Return (X, Y) of the center of cell containing provided text 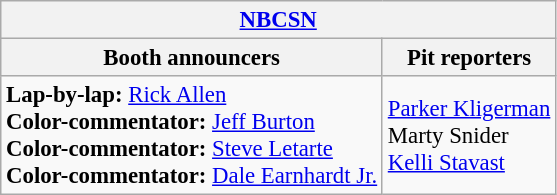
Lap-by-lap: Rick AllenColor-commentator: Jeff BurtonColor-commentator: Steve LetarteColor-commentator: Dale Earnhardt Jr. (192, 136)
Pit reporters (468, 58)
NBCSN (278, 20)
Booth announcers (192, 58)
Parker KligermanMarty SniderKelli Stavast (468, 136)
